Extract the (x, y) coordinate from the center of the cell holding the provided text.  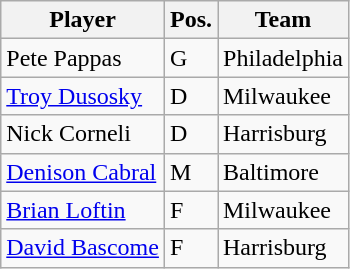
Denison Cabral (83, 172)
M (190, 172)
Nick Corneli (83, 134)
Brian Loftin (83, 210)
David Bascome (83, 248)
G (190, 58)
Team (284, 20)
Troy Dusosky (83, 96)
Player (83, 20)
Philadelphia (284, 58)
Pos. (190, 20)
Baltimore (284, 172)
Pete Pappas (83, 58)
